Find where the given text appears and provide that cell's center as (X, Y) coordinate. 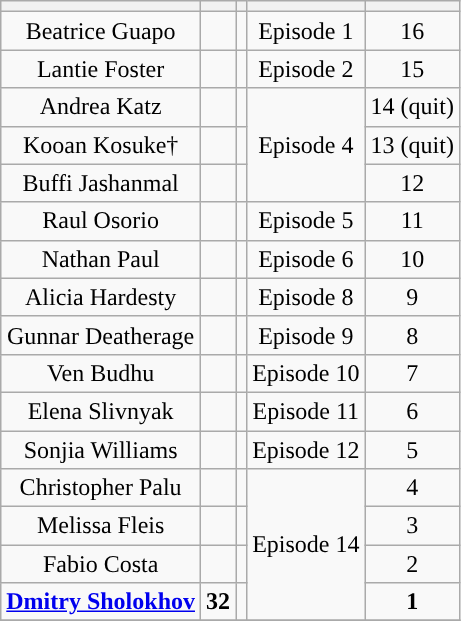
5 (412, 449)
Episode 2 (306, 69)
32 (218, 602)
11 (412, 221)
Episode 14 (306, 545)
Episode 8 (306, 297)
Fabio Costa (101, 564)
Melissa Fleis (101, 526)
Andrea Katz (101, 107)
Episode 1 (306, 31)
Gunnar Deatherage (101, 335)
6 (412, 411)
Episode 6 (306, 259)
Lantie Foster (101, 69)
14 (quit) (412, 107)
Kooan Kosuke† (101, 145)
Elena Slivnyak (101, 411)
Ven Budhu (101, 373)
13 (quit) (412, 145)
Episode 9 (306, 335)
4 (412, 488)
16 (412, 31)
3 (412, 526)
Buffi Jashanmal (101, 183)
Sonjia Williams (101, 449)
2 (412, 564)
Episode 4 (306, 145)
Beatrice Guapo (101, 31)
Episode 11 (306, 411)
1 (412, 602)
Episode 5 (306, 221)
Episode 12 (306, 449)
Dmitry Sholokhov (101, 602)
Raul Osorio (101, 221)
Alicia Hardesty (101, 297)
15 (412, 69)
10 (412, 259)
Nathan Paul (101, 259)
Christopher Palu (101, 488)
8 (412, 335)
9 (412, 297)
Episode 10 (306, 373)
7 (412, 373)
12 (412, 183)
